Capture the cell that displays the provided text and extract its (x, y) central coordinate. 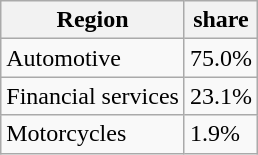
75.0% (220, 58)
1.9% (220, 134)
Financial services (93, 96)
share (220, 20)
Automotive (93, 58)
Region (93, 20)
Motorcycles (93, 134)
23.1% (220, 96)
